Locate the cell with the specified text and output its (x, y) center coordinate. 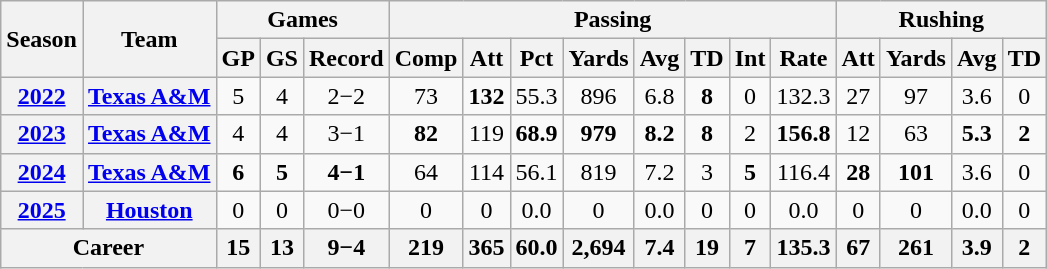
Games (302, 20)
819 (598, 172)
60.0 (536, 248)
Season (42, 39)
2024 (42, 172)
28 (858, 172)
Houston (149, 210)
132 (486, 96)
156.8 (804, 134)
Passing (612, 20)
7.2 (660, 172)
73 (426, 96)
979 (598, 134)
5.3 (976, 134)
12 (858, 134)
GS (282, 58)
7.4 (660, 248)
6.8 (660, 96)
67 (858, 248)
6 (238, 172)
3.9 (976, 248)
135.3 (804, 248)
Team (149, 39)
114 (486, 172)
896 (598, 96)
219 (426, 248)
Rate (804, 58)
68.9 (536, 134)
55.3 (536, 96)
2023 (42, 134)
82 (426, 134)
97 (916, 96)
119 (486, 134)
Career (108, 248)
64 (426, 172)
Int (750, 58)
132.3 (804, 96)
63 (916, 134)
365 (486, 248)
GP (238, 58)
0−0 (346, 210)
27 (858, 96)
3−1 (346, 134)
15 (238, 248)
2022 (42, 96)
7 (750, 248)
261 (916, 248)
101 (916, 172)
Rushing (942, 20)
8.2 (660, 134)
56.1 (536, 172)
2,694 (598, 248)
2025 (42, 210)
Record (346, 58)
3 (707, 172)
Pct (536, 58)
Comp (426, 58)
2−2 (346, 96)
19 (707, 248)
116.4 (804, 172)
9−4 (346, 248)
13 (282, 248)
4−1 (346, 172)
